For the text-containing cell, return its midpoint in [x, y] coordinate format. 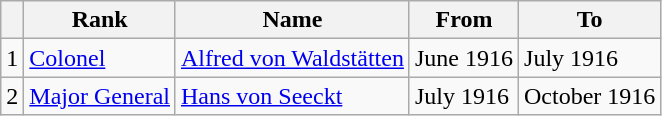
October 1916 [590, 96]
2 [12, 96]
To [590, 20]
From [464, 20]
Major General [100, 96]
1 [12, 58]
Name [292, 20]
Rank [100, 20]
Hans von Seeckt [292, 96]
June 1916 [464, 58]
Colonel [100, 58]
Alfred von Waldstätten [292, 58]
